Scan for the cell matching the given text and deliver its [X, Y] coordinate at center. 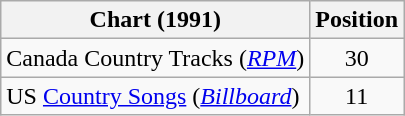
US Country Songs (Billboard) [156, 96]
11 [357, 96]
Canada Country Tracks (RPM) [156, 58]
30 [357, 58]
Position [357, 20]
Chart (1991) [156, 20]
